Determine the [x, y] coordinate at the center of the cell enclosing the given text.  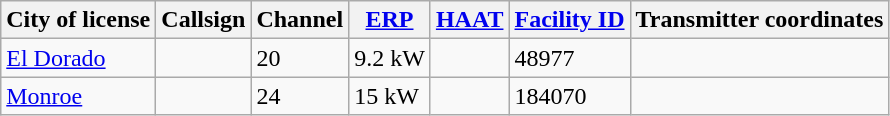
Channel [300, 20]
24 [300, 96]
ERP [390, 20]
Monroe [78, 96]
Facility ID [570, 20]
El Dorado [78, 58]
Transmitter coordinates [760, 20]
HAAT [470, 20]
20 [300, 58]
184070 [570, 96]
Callsign [204, 20]
48977 [570, 58]
15 kW [390, 96]
9.2 kW [390, 58]
City of license [78, 20]
